From the cell containing the given text, extract its center point as (x, y) coordinate. 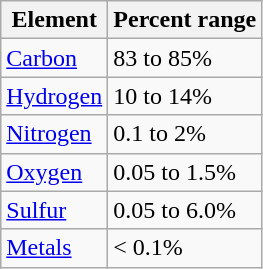
0.05 to 1.5% (185, 172)
Oxygen (54, 172)
Nitrogen (54, 134)
Element (54, 20)
83 to 85% (185, 58)
10 to 14% (185, 96)
Percent range (185, 20)
0.1 to 2% (185, 134)
0.05 to 6.0% (185, 210)
Hydrogen (54, 96)
Metals (54, 248)
Sulfur (54, 210)
< 0.1% (185, 248)
Carbon (54, 58)
